Extract the (x, y) coordinate from the center of the cell holding the provided text.  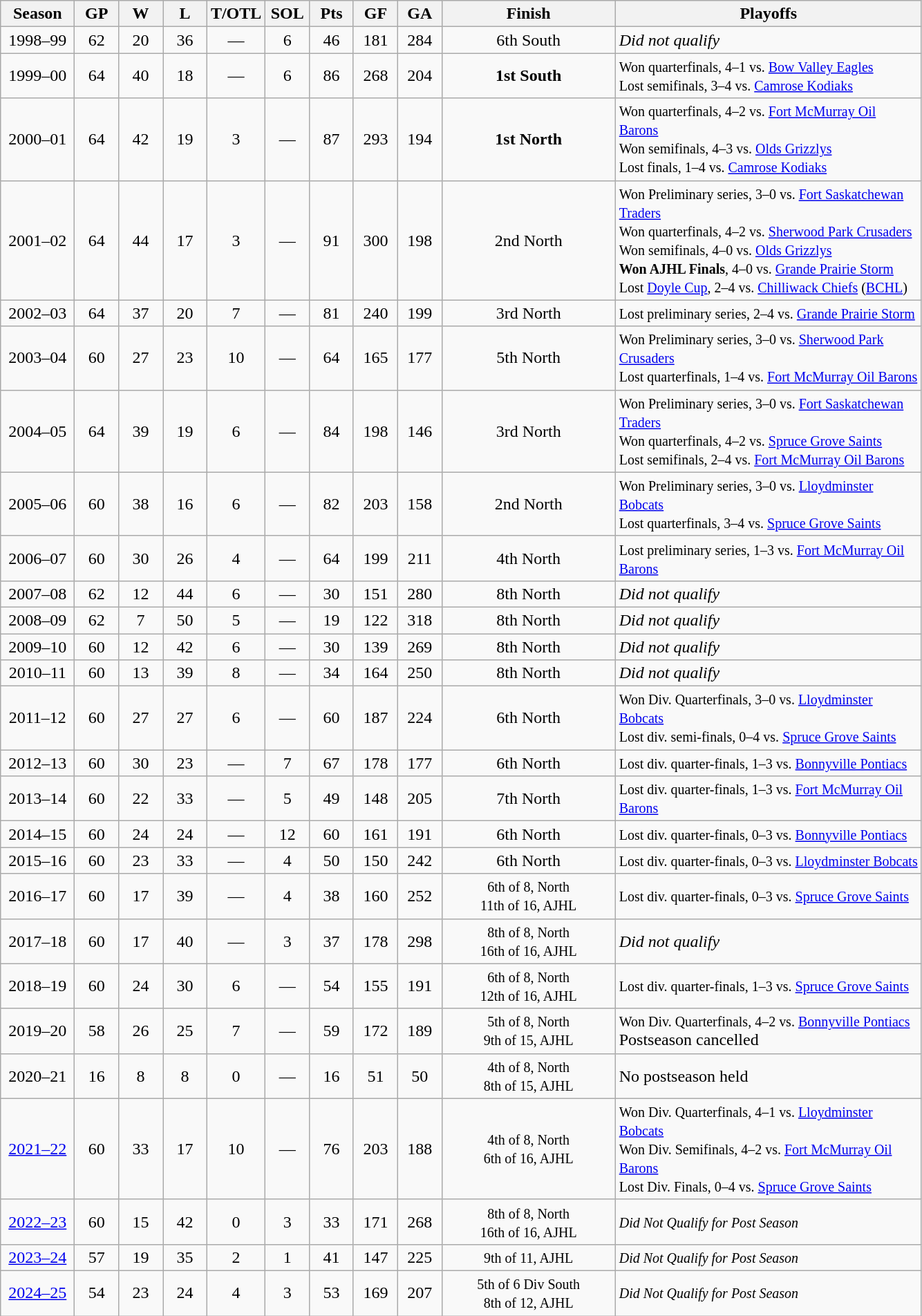
284 (420, 40)
161 (375, 834)
Won Div. Quarterfinals, 3–0 vs. Lloydminster BobcatsLost div. semi-finals, 0–4 vs. Spruce Grove Saints (769, 718)
1999–00 (37, 76)
GP (97, 14)
Won Preliminary series, 3–0 vs. Lloydminster BobcatsLost quarterfinals, 3–4 vs. Spruce Grove Saints (769, 504)
53 (332, 1292)
172 (375, 1031)
84 (332, 431)
194 (420, 140)
139 (375, 646)
2010–11 (37, 673)
204 (420, 76)
2007–08 (37, 594)
86 (332, 76)
250 (420, 673)
181 (375, 40)
59 (332, 1031)
2002–03 (37, 313)
2014–15 (37, 834)
207 (420, 1292)
2021–22 (37, 1149)
18 (185, 76)
Won Div. Quarterfinals, 4–2 vs. Bonnyville PontiacsPostseason cancelled (769, 1031)
269 (420, 646)
2004–05 (37, 431)
13 (141, 673)
2005–06 (37, 504)
7th North (528, 799)
4th of 8, North8th of 15, AJHL (528, 1075)
211 (420, 558)
1st South (528, 76)
Won quarterfinals, 4–2 vs. Fort McMurray Oil BaronsWon semifinals, 4–3 vs. Olds GrizzlysLost finals, 1–4 vs. Camrose Kodiaks (769, 140)
1st North (528, 140)
2016–17 (37, 896)
1 (288, 1257)
GF (375, 14)
2024–25 (37, 1292)
280 (420, 594)
Finish (528, 14)
2003–04 (37, 358)
Season (37, 14)
87 (332, 140)
2009–10 (37, 646)
2000–01 (37, 140)
2012–13 (37, 763)
Lost preliminary series, 2–4 vs. Grande Prairie Storm (769, 313)
82 (332, 504)
36 (185, 40)
158 (420, 504)
2017–18 (37, 941)
91 (332, 241)
81 (332, 313)
41 (332, 1257)
2001–02 (37, 241)
Lost preliminary series, 1–3 vs. Fort McMurray Oil Barons (769, 558)
Lost div. quarter-finals, 1–3 vs. Bonnyville Pontiacs (769, 763)
169 (375, 1292)
GA (420, 14)
6th South (528, 40)
146 (420, 431)
151 (375, 594)
2019–20 (37, 1031)
160 (375, 896)
298 (420, 941)
4th North (528, 558)
15 (141, 1222)
150 (375, 861)
Lost div. quarter-finals, 0–3 vs. Spruce Grove Saints (769, 896)
51 (375, 1075)
2023–24 (37, 1257)
187 (375, 718)
Won Preliminary series, 3–0 vs. Sherwood Park CrusadersLost quarterfinals, 1–4 vs. Fort McMurray Oil Barons (769, 358)
Lost div. quarter-finals, 0–3 vs. Lloydminster Bobcats (769, 861)
155 (375, 986)
5th North (528, 358)
300 (375, 241)
2020–21 (37, 1075)
22 (141, 799)
Lost div. quarter-finals, 1–3 vs. Spruce Grove Saints (769, 986)
67 (332, 763)
240 (375, 313)
2011–12 (37, 718)
76 (332, 1149)
L (185, 14)
224 (420, 718)
49 (332, 799)
34 (332, 673)
2015–16 (37, 861)
2006–07 (37, 558)
Playoffs (769, 14)
147 (375, 1257)
W (141, 14)
Pts (332, 14)
148 (375, 799)
58 (97, 1031)
165 (375, 358)
293 (375, 140)
2022–23 (37, 1222)
6th of 8, North12th of 16, AJHL (528, 986)
122 (375, 620)
No postseason held (769, 1075)
9th of 11, AJHL (528, 1257)
46 (332, 40)
164 (375, 673)
6th of 8, North11th of 16, AJHL (528, 896)
4th of 8, North6th of 16, AJHL (528, 1149)
Lost div. quarter-finals, 0–3 vs. Bonnyville Pontiacs (769, 834)
2013–14 (37, 799)
2018–19 (37, 986)
188 (420, 1149)
242 (420, 861)
Won quarterfinals, 4–1 vs. Bow Valley EaglesLost semifinals, 3–4 vs. Camrose Kodiaks (769, 76)
SOL (288, 14)
205 (420, 799)
25 (185, 1031)
5th of 6 Div South8th of 12, AJHL (528, 1292)
Lost div. quarter-finals, 1–3 vs. Fort McMurray Oil Barons (769, 799)
1998–99 (37, 40)
57 (97, 1257)
2 (236, 1257)
225 (420, 1257)
T/OTL (236, 14)
252 (420, 896)
5th of 8, North9th of 15, AJHL (528, 1031)
189 (420, 1031)
318 (420, 620)
35 (185, 1257)
171 (375, 1222)
2008–09 (37, 620)
